Identify which cell holds the provided text, then report its [X, Y] central coordinate. 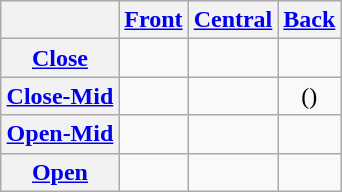
Close-Mid [60, 96]
Back [310, 20]
Open-Mid [60, 134]
Central [233, 20]
Open [60, 172]
() [310, 96]
Close [60, 58]
Front [154, 20]
